Identify which cell holds the provided text, then report its [X, Y] central coordinate. 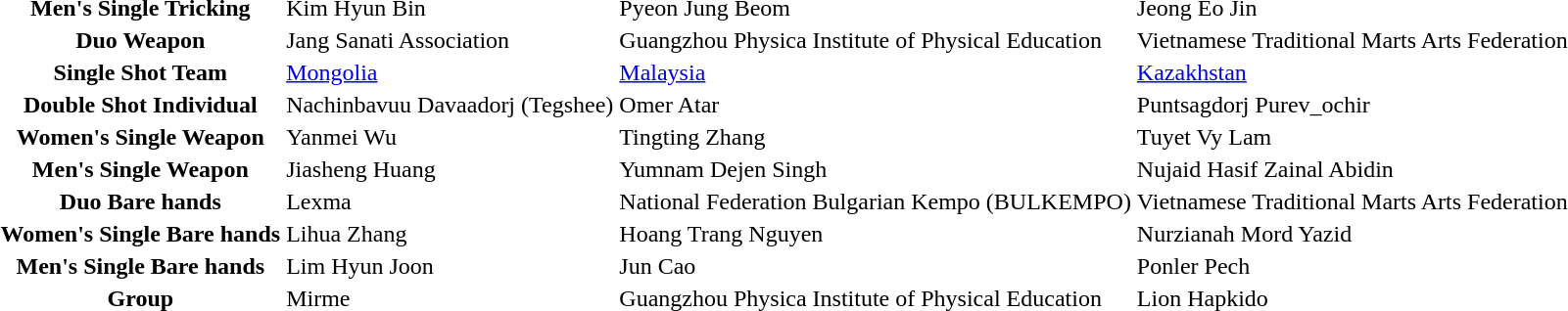
Jun Cao [876, 266]
Lihua Zhang [451, 234]
Lim Hyun Joon [451, 266]
Jang Sanati Association [451, 40]
Mongolia [451, 72]
Jiasheng Huang [451, 169]
National Federation Bulgarian Kempo (BULKEMPO) [876, 201]
Tingting Zhang [876, 137]
Yanmei Wu [451, 137]
Omer Atar [876, 105]
Nachinbavuu Davaadorj (Tegshee) [451, 105]
Yumnam Dejen Singh [876, 169]
Lexma [451, 201]
Malaysia [876, 72]
Hoang Trang Nguyen [876, 234]
Guangzhou Physica Institute of Physical Education [876, 40]
